From the cell containing the given text, extract its center point as [X, Y] coordinate. 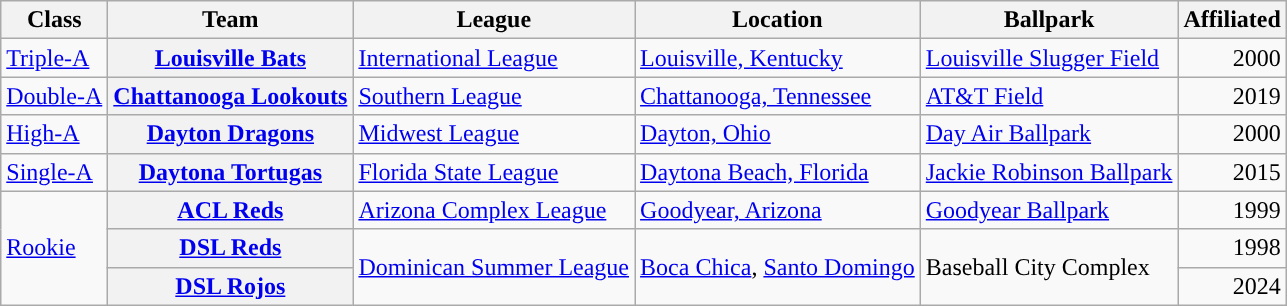
2024 [1232, 286]
Boca Chica, Santo Domingo [778, 267]
League [494, 20]
Dayton Dragons [230, 134]
Daytona Beach, Florida [778, 172]
Louisville, Kentucky [778, 58]
Single-A [54, 172]
Triple-A [54, 58]
Louisville Bats [230, 58]
High-A [54, 134]
Rookie [54, 248]
Chattanooga, Tennessee [778, 96]
Midwest League [494, 134]
Dominican Summer League [494, 267]
Daytona Tortugas [230, 172]
Florida State League [494, 172]
DSL Rojos [230, 286]
Chattanooga Lookouts [230, 96]
Southern League [494, 96]
Arizona Complex League [494, 210]
International League [494, 58]
DSL Reds [230, 248]
AT&T Field [1049, 96]
Goodyear Ballpark [1049, 210]
ACL Reds [230, 210]
2015 [1232, 172]
Day Air Ballpark [1049, 134]
1999 [1232, 210]
Louisville Slugger Field [1049, 58]
Location [778, 20]
Goodyear, Arizona [778, 210]
1998 [1232, 248]
2019 [1232, 96]
Double-A [54, 96]
Ballpark [1049, 20]
Dayton, Ohio [778, 134]
Baseball City Complex [1049, 267]
Class [54, 20]
Team [230, 20]
Jackie Robinson Ballpark [1049, 172]
Affiliated [1232, 20]
